Capture the cell that displays the provided text and extract its (X, Y) central coordinate. 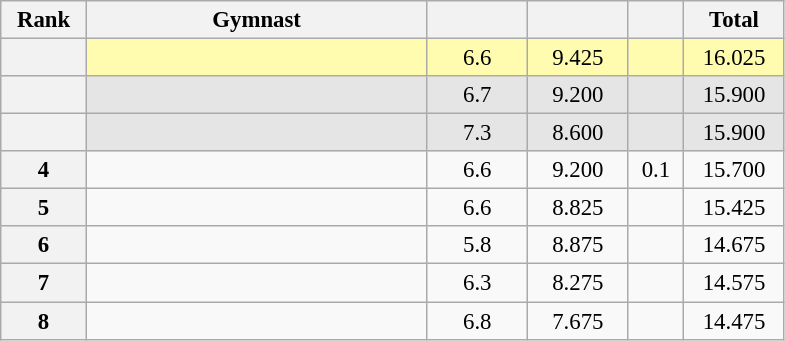
15.700 (734, 170)
8.825 (578, 208)
6.7 (478, 95)
0.1 (656, 170)
16.025 (734, 58)
4 (44, 170)
8.875 (578, 245)
Total (734, 20)
14.675 (734, 245)
14.575 (734, 283)
9.425 (578, 58)
Rank (44, 20)
8 (44, 321)
5.8 (478, 245)
8.275 (578, 283)
Gymnast (256, 20)
6.3 (478, 283)
15.425 (734, 208)
6 (44, 245)
7.675 (578, 321)
6.8 (478, 321)
7 (44, 283)
14.475 (734, 321)
5 (44, 208)
7.3 (478, 133)
8.600 (578, 133)
